Detect which cell encompasses the target text, then output its (x, y) center coordinate. 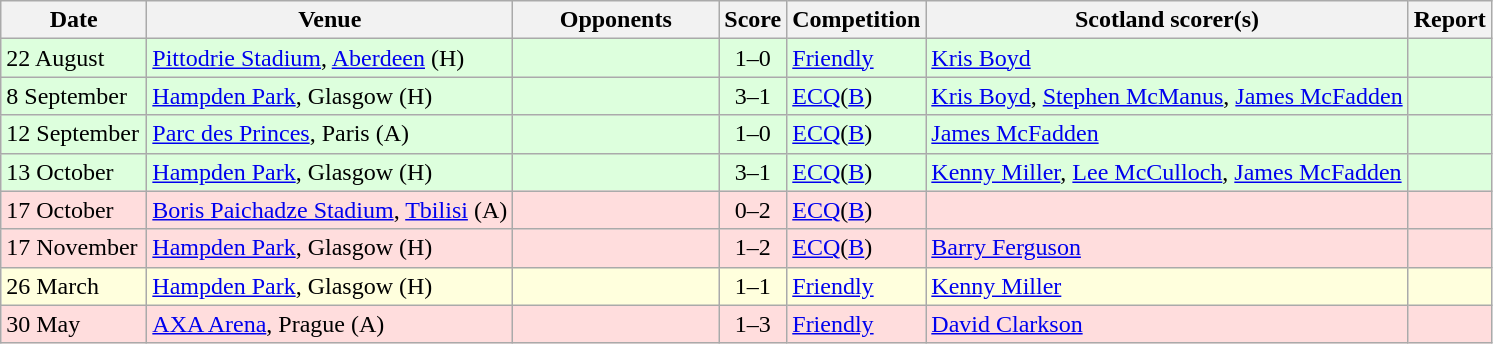
13 October (74, 172)
David Clarkson (1167, 324)
26 March (74, 286)
Kris Boyd (1167, 58)
22 August (74, 58)
Kenny Miller (1167, 286)
Score (753, 20)
12 September (74, 134)
Boris Paichadze Stadium, Tbilisi (A) (330, 210)
1–3 (753, 324)
Kenny Miller, Lee McCulloch, James McFadden (1167, 172)
Date (74, 20)
17 October (74, 210)
30 May (74, 324)
Report (1450, 20)
Opponents (616, 20)
Parc des Princes, Paris (A) (330, 134)
1–1 (753, 286)
Barry Ferguson (1167, 248)
AXA Arena, Prague (A) (330, 324)
Competition (856, 20)
17 November (74, 248)
8 September (74, 96)
Scotland scorer(s) (1167, 20)
1–2 (753, 248)
0–2 (753, 210)
Kris Boyd, Stephen McManus, James McFadden (1167, 96)
James McFadden (1167, 134)
Venue (330, 20)
Pittodrie Stadium, Aberdeen (H) (330, 58)
